Provide the (X, Y) coordinate of the cell's center where the given text is located.  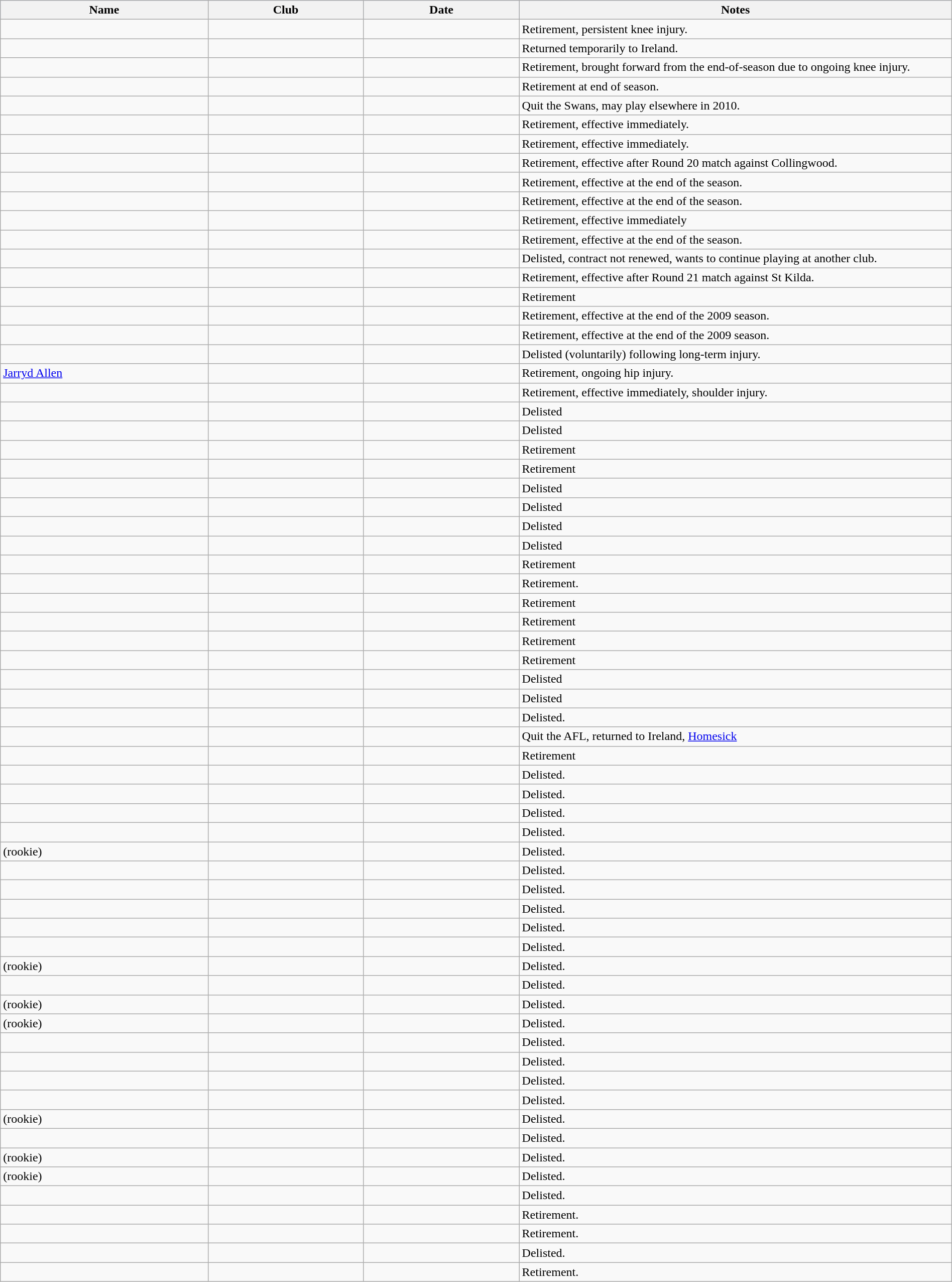
Delisted (voluntarily) following long-term injury. (735, 354)
Retirement at end of season. (735, 86)
Retirement, persistent knee injury. (735, 29)
Notes (735, 10)
Name (104, 10)
Retirement, brought forward from the end-of-season due to ongoing knee injury. (735, 67)
Returned temporarily to Ireland. (735, 48)
Quit the AFL, returned to Ireland, Homesick (735, 736)
Retirement, effective after Round 21 match against St Kilda. (735, 278)
Quit the Swans, may play elsewhere in 2010. (735, 105)
Club (286, 10)
Delisted, contract not renewed, wants to continue playing at another club. (735, 259)
Retirement, ongoing hip injury. (735, 373)
Retirement, effective immediately (735, 220)
Retirement, effective immediately, shoulder injury. (735, 392)
Date (441, 10)
Retirement, effective after Round 20 match against Collingwood. (735, 163)
Jarryd Allen (104, 373)
